Capture the cell that displays the provided text and extract its (X, Y) central coordinate. 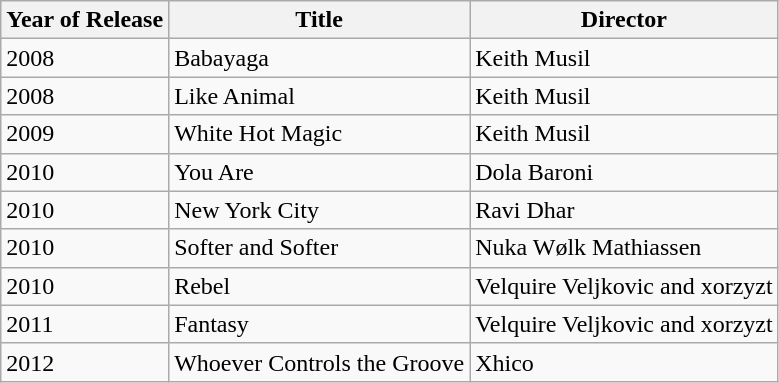
Like Animal (320, 96)
Ravi Dhar (624, 210)
Nuka Wølk Mathiassen (624, 248)
Dola Baroni (624, 172)
Fantasy (320, 324)
Rebel (320, 286)
Softer and Softer (320, 248)
You Are (320, 172)
2009 (85, 134)
Year of Release (85, 20)
2012 (85, 362)
White Hot Magic (320, 134)
2011 (85, 324)
Director (624, 20)
Babayaga (320, 58)
Xhico (624, 362)
Title (320, 20)
Whoever Controls the Groove (320, 362)
New York City (320, 210)
